For the text-containing cell, return its midpoint in (X, Y) coordinate format. 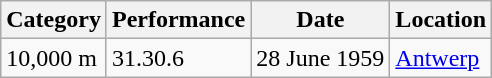
Performance (178, 20)
28 June 1959 (320, 58)
Date (320, 20)
Antwerp (441, 58)
10,000 m (54, 58)
31.30.6 (178, 58)
Category (54, 20)
Location (441, 20)
